Pinpoint the cell where the given text exists, returning its [X, Y] midpoint coordinate. 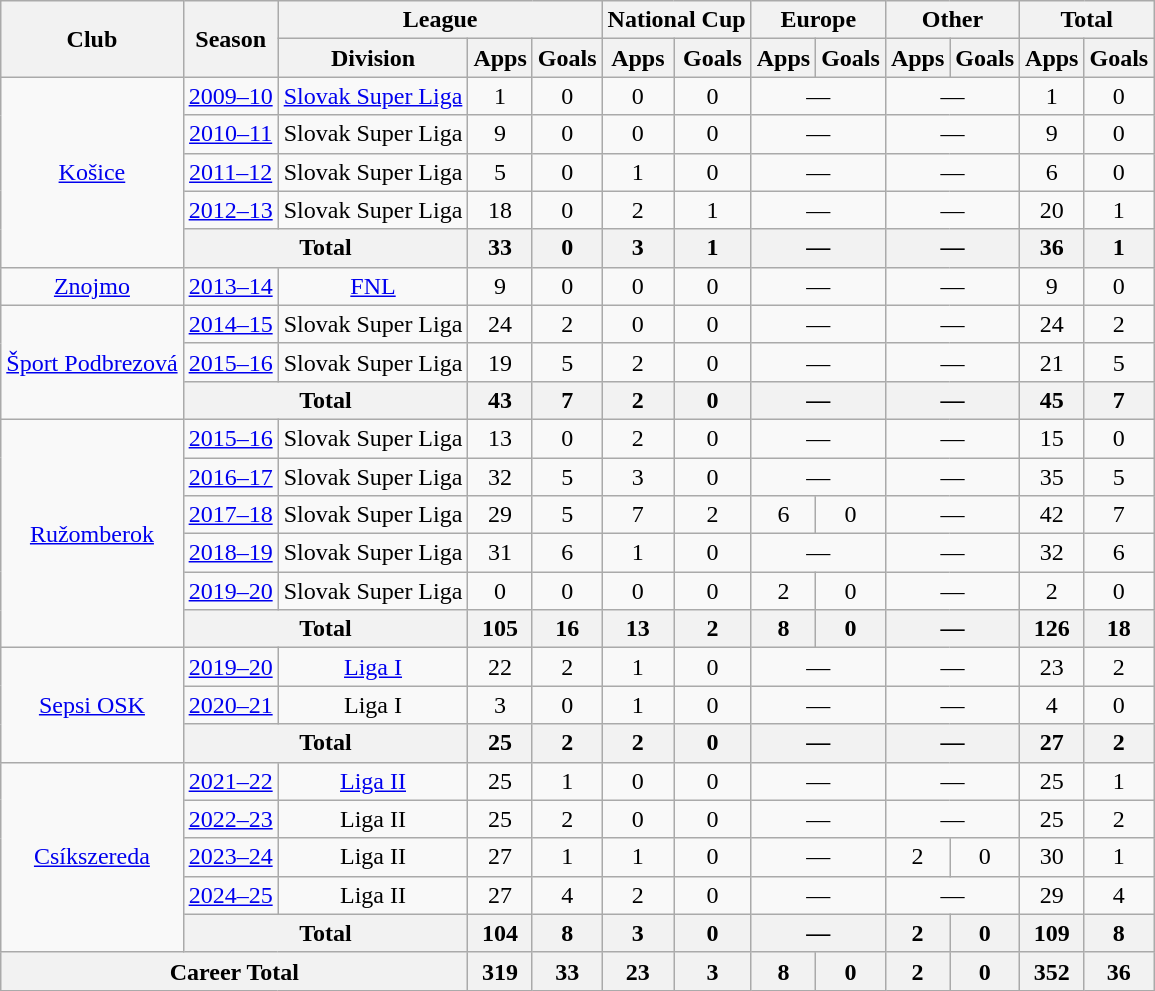
42 [1052, 515]
FNL [373, 286]
19 [500, 362]
League [440, 20]
2017–18 [230, 515]
Šport Podbrezová [92, 362]
Season [230, 39]
31 [500, 553]
Csíkszereda [92, 857]
16 [567, 629]
319 [500, 971]
45 [1052, 400]
126 [1052, 629]
352 [1052, 971]
Košice [92, 172]
Znojmo [92, 286]
35 [1052, 477]
Other [952, 20]
104 [500, 933]
21 [1052, 362]
Ružomberok [92, 533]
30 [1052, 857]
22 [500, 667]
109 [1052, 933]
National Cup [676, 20]
2009–10 [230, 96]
Sepsi OSK [92, 705]
Club [92, 39]
Division [373, 58]
2024–25 [230, 895]
105 [500, 629]
2018–19 [230, 553]
2010–11 [230, 134]
43 [500, 400]
2021–22 [230, 781]
2022–23 [230, 819]
Career Total [234, 971]
2014–15 [230, 324]
2011–12 [230, 172]
2016–17 [230, 477]
2013–14 [230, 286]
Europe [818, 20]
2020–21 [230, 705]
2012–13 [230, 210]
2023–24 [230, 857]
15 [1052, 438]
20 [1052, 210]
